Locate the cell with the specified text and output its [X, Y] center coordinate. 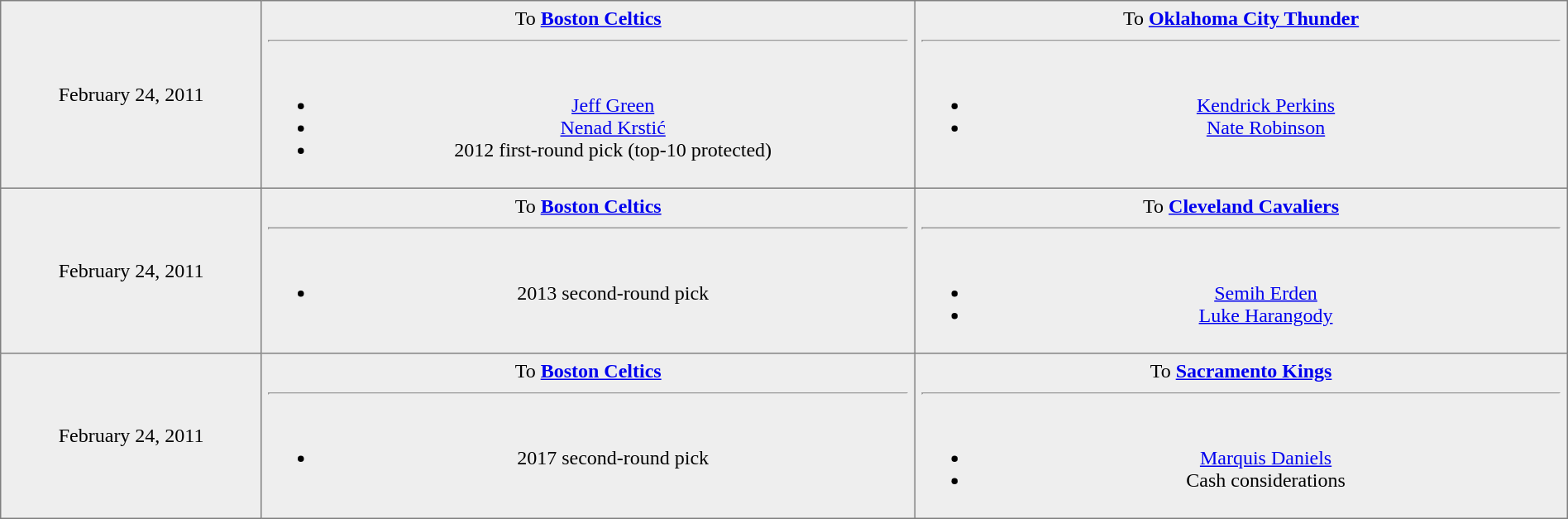
To Oklahoma City Thunder Kendrick Perkins Nate Robinson [1241, 94]
To Sacramento Kings Marquis DanielsCash considerations [1241, 436]
To Cleveland Cavaliers Semih Erden Luke Harangody [1241, 271]
To Boston Celtics Jeff Green Nenad Krstić2012 first-round pick (top-10 protected) [587, 94]
To Boston Celtics2017 second-round pick [587, 436]
To Boston Celtics2013 second-round pick [587, 271]
